Return the (X, Y) coordinate for the center point of the cell that contains the specified text.  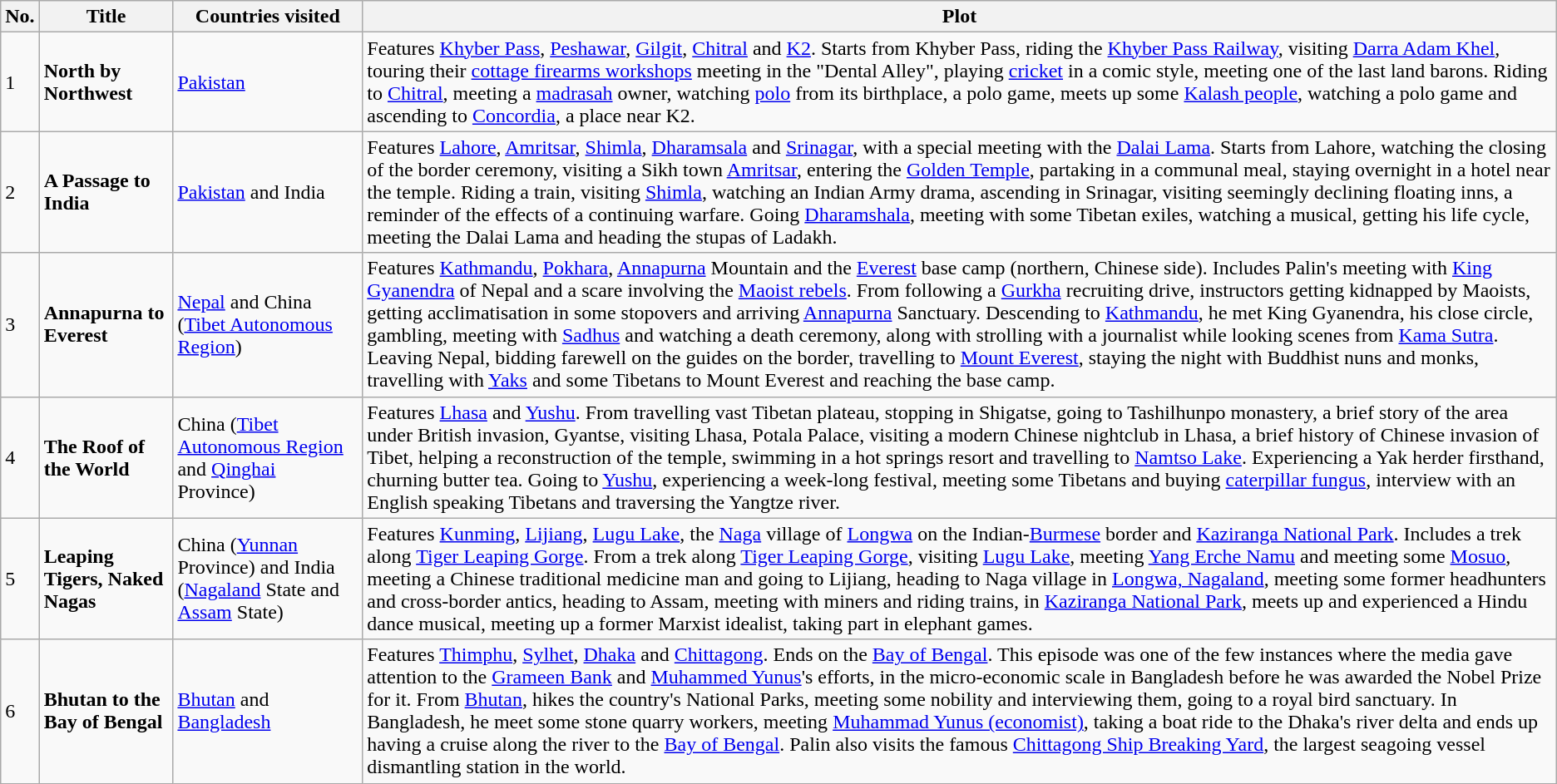
China (Yunnan Province) and India (Nagaland State and Assam State) (268, 579)
Leaping Tigers, Naked Nagas (106, 579)
5 (20, 579)
1 (20, 81)
6 (20, 712)
North by Northwest (106, 81)
3 (20, 324)
Title (106, 17)
Pakistan (268, 81)
China (Tibet Autonomous Region and Qinghai Province) (268, 457)
A Passage to India (106, 192)
4 (20, 457)
Plot (960, 17)
Countries visited (268, 17)
Nepal and China (Tibet Autonomous Region) (268, 324)
Pakistan and India (268, 192)
Bhutan and Bangladesh (268, 712)
Bhutan to the Bay of Bengal (106, 712)
Annapurna to Everest (106, 324)
2 (20, 192)
The Roof of the World (106, 457)
No. (20, 17)
